Return (x, y) of the center of cell containing provided text 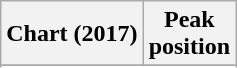
Chart (2017) (72, 34)
Peak position (189, 34)
